Output the [x, y] coordinate of the center of the cell containing the given text.  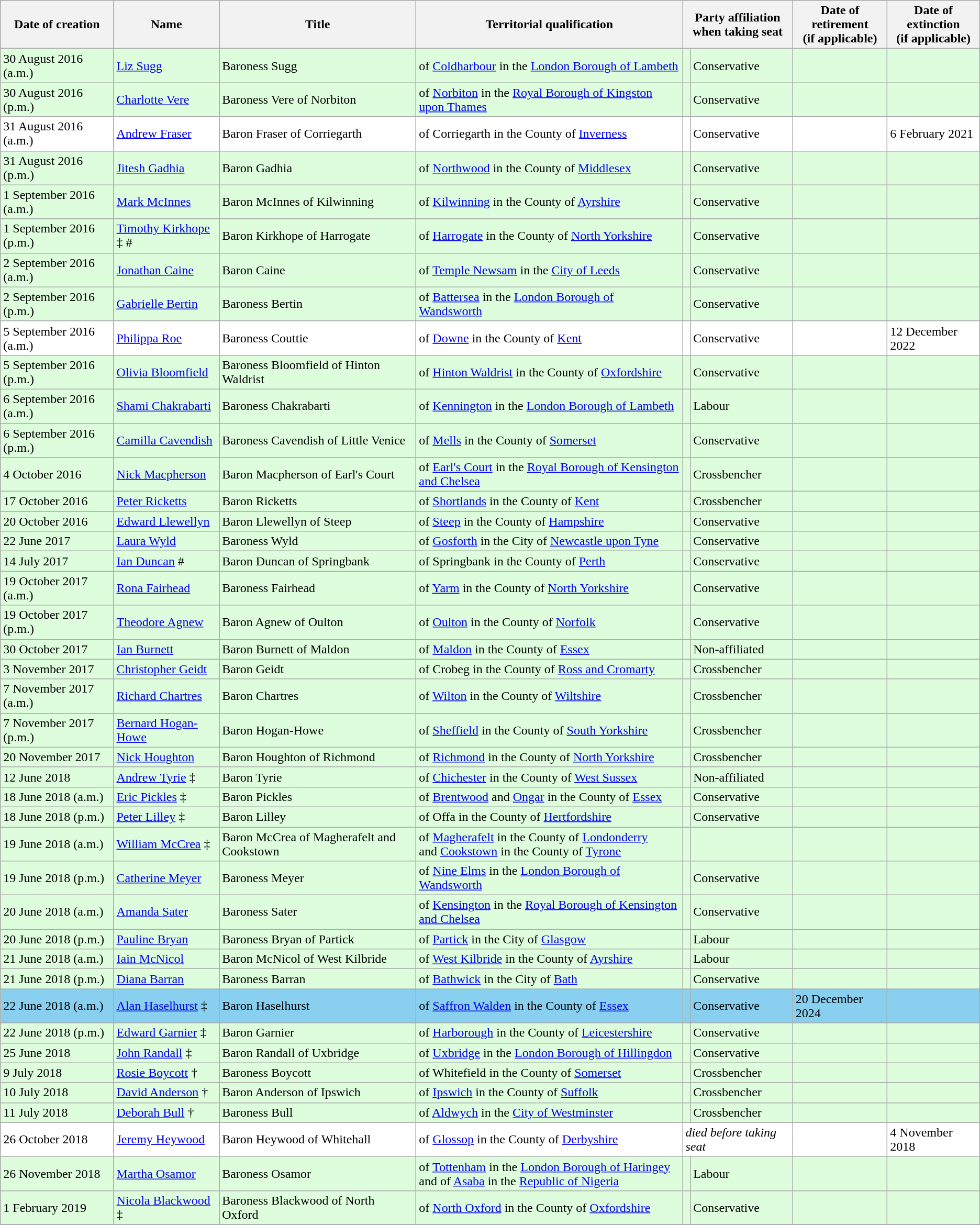
of Steep in the County of Hampshire [550, 521]
Andrew Fraser [166, 134]
5 September 2016 (p.m.) [57, 372]
Baroness Blackwood of North Oxford [318, 1207]
Baron Houghton of Richmond [318, 757]
of Shortlands in the County of Kent [550, 502]
20 June 2018 (p.m.) [57, 939]
Date of extinction(if applicable) [933, 25]
Baroness Meyer [318, 878]
Shami Chakrabarti [166, 406]
5 September 2016 (a.m.) [57, 338]
Baroness Bloomfield of Hinton Waldrist [318, 372]
Baron Chartres [318, 696]
Peter Ricketts [166, 502]
4 October 2016 [57, 474]
Baron Anderson of Ipswich [318, 1093]
25 June 2018 [57, 1053]
of Northwood in the County of Middlesex [550, 168]
26 October 2018 [57, 1139]
12 December 2022 [933, 338]
4 November 2018 [933, 1139]
Baroness Bryan of Partick [318, 939]
Baroness Vere of Norbiton [318, 99]
Baroness Bertin [318, 304]
of Kensington in the Royal Borough of Kensington and Chelsea [550, 912]
of Maldon in the County of Essex [550, 649]
7 November 2017 (a.m.) [57, 696]
20 November 2017 [57, 757]
Baroness Cavendish of Little Venice [318, 440]
Baron Caine [318, 270]
10 July 2018 [57, 1093]
Baron Garnier [318, 1033]
Baron Tyrie [318, 777]
20 October 2016 [57, 521]
of Coldharbour in the London Borough of Lambeth [550, 66]
11 July 2018 [57, 1112]
Baroness Sater [318, 912]
Baron Llewellyn of Steep [318, 521]
20 December 2024 [840, 1006]
12 June 2018 [57, 777]
2 September 2016 (p.m.) [57, 304]
Catherine Meyer [166, 878]
Baron Gadhia [318, 168]
21 June 2018 (a.m.) [57, 959]
Date of retirement(if applicable) [840, 25]
Richard Chartres [166, 696]
Baron Geidt [318, 669]
1 September 2016 (a.m.) [57, 202]
of Partick in the City of Glasgow [550, 939]
Martha Osamor [166, 1174]
Party affiliationwhen taking seat [738, 25]
Baron Pickles [318, 797]
30 August 2016 (a.m.) [57, 66]
of Glossop in the County of Derbyshire [550, 1139]
26 November 2018 [57, 1174]
Baroness Sugg [318, 66]
Liz Sugg [166, 66]
of Aldwych in the City of Westminster [550, 1112]
of Chichester in the County of West Sussex [550, 777]
31 August 2016 (p.m.) [57, 168]
Peter Lilley ‡ [166, 817]
Charlotte Vere [166, 99]
1 February 2019 [57, 1207]
Ian Duncan # [166, 561]
Gabrielle Bertin [166, 304]
Deborah Bull † [166, 1112]
of Corriegarth in the County of Inverness [550, 134]
Baron McCrea of Magherafelt and Cookstown [318, 844]
of West Kilbride in the County of Ayrshire [550, 959]
of Sheffield in the County of South Yorkshire [550, 730]
2 September 2016 (a.m.) [57, 270]
Baroness Couttie [318, 338]
14 July 2017 [57, 561]
Jitesh Gadhia [166, 168]
Baron Agnew of Oulton [318, 622]
John Randall ‡ [166, 1053]
of Richmond in the County of North Yorkshire [550, 757]
19 June 2018 (p.m.) [57, 878]
of Temple Newsam in the City of Leeds [550, 270]
Baron Fraser of Corriegarth [318, 134]
Territorial qualification [550, 25]
of Whitefield in the County of Somerset [550, 1073]
Mark McInnes [166, 202]
Baroness Chakrabarti [318, 406]
22 June 2018 (a.m.) [57, 1006]
of Kilwinning in the County of Ayrshire [550, 202]
Theodore Agnew [166, 622]
Pauline Bryan [166, 939]
Name [166, 25]
Baron Duncan of Springbank [318, 561]
Philippa Roe [166, 338]
died before taking seat [738, 1139]
Diana Barran [166, 979]
Bernard Hogan-Howe [166, 730]
6 September 2016 (a.m.) [57, 406]
Baroness Bull [318, 1112]
18 June 2018 (a.m.) [57, 797]
Baron Burnett of Maldon [318, 649]
Nicola Blackwood ‡ [166, 1207]
of Wilton in the County of Wiltshire [550, 696]
17 October 2016 [57, 502]
Laura Wyld [166, 541]
20 June 2018 (a.m.) [57, 912]
Baron Lilley [318, 817]
David Anderson † [166, 1093]
Baron Hogan-Howe [318, 730]
21 June 2018 (p.m.) [57, 979]
30 August 2016 (p.m.) [57, 99]
Jeremy Heywood [166, 1139]
Baroness Fairhead [318, 588]
of Gosforth in the City of Newcastle upon Tyne [550, 541]
Baron McNicol of West Kilbride [318, 959]
Baron Heywood of Whitehall [318, 1139]
of Mells in the County of Somerset [550, 440]
Camilla Cavendish [166, 440]
Nick Houghton [166, 757]
9 July 2018 [57, 1073]
Baron McInnes of Kilwinning [318, 202]
Jonathan Caine [166, 270]
of Ipswich in the County of Suffolk [550, 1093]
Baroness Osamor [318, 1174]
Rona Fairhead [166, 588]
of Harborough in the County of Leicestershire [550, 1033]
22 June 2018 (p.m.) [57, 1033]
Andrew Tyrie ‡ [166, 777]
Date of creation [57, 25]
22 June 2017 [57, 541]
of Magherafelt in the County of Londonderryand Cookstown in the County of Tyrone [550, 844]
31 August 2016 (a.m.) [57, 134]
of Tottenham in the London Borough of Haringeyand of Asaba in the Republic of Nigeria [550, 1174]
19 June 2018 (a.m.) [57, 844]
of Harrogate in the County of North Yorkshire [550, 236]
Olivia Bloomfield [166, 372]
of Crobeg in the County of Ross and Cromarty [550, 669]
Nick Macpherson [166, 474]
30 October 2017 [57, 649]
19 October 2017 (a.m.) [57, 588]
of Saffron Walden in the County of Essex [550, 1006]
Baroness Wyld [318, 541]
Baroness Boycott [318, 1073]
Edward Llewellyn [166, 521]
Baron Macpherson of Earl's Court [318, 474]
Baron Kirkhope of Harrogate [318, 236]
of Yarm in the County of North Yorkshire [550, 588]
6 February 2021 [933, 134]
Christopher Geidt [166, 669]
Amanda Sater [166, 912]
Baron Randall of Uxbridge [318, 1053]
of Norbiton in the Royal Borough of Kingston upon Thames [550, 99]
Baron Haselhurst [318, 1006]
Timothy Kirkhope ‡ # [166, 236]
6 September 2016 (p.m.) [57, 440]
Eric Pickles ‡ [166, 797]
of Hinton Waldrist in the County of Oxfordshire [550, 372]
1 September 2016 (p.m.) [57, 236]
of Nine Elms in the London Borough of Wandsworth [550, 878]
of Bathwick in the City of Bath [550, 979]
Baroness Barran [318, 979]
19 October 2017 (p.m.) [57, 622]
of Uxbridge in the London Borough of Hillingdon [550, 1053]
3 November 2017 [57, 669]
of Kennington in the London Borough of Lambeth [550, 406]
Iain McNicol [166, 959]
18 June 2018 (p.m.) [57, 817]
William McCrea ‡ [166, 844]
Edward Garnier ‡ [166, 1033]
Ian Burnett [166, 649]
of Battersea in the London Borough of Wandsworth [550, 304]
Alan Haselhurst ‡ [166, 1006]
of Brentwood and Ongar in the County of Essex [550, 797]
of Downe in the County of Kent [550, 338]
of Oulton in the County of Norfolk [550, 622]
of Springbank in the County of Perth [550, 561]
Rosie Boycott † [166, 1073]
of North Oxford in the County of Oxfordshire [550, 1207]
7 November 2017 (p.m.) [57, 730]
Title [318, 25]
of Offa in the County of Hertfordshire [550, 817]
Baron Ricketts [318, 502]
of Earl's Court in the Royal Borough of Kensington and Chelsea [550, 474]
